Locate the cell with the specified text and output its (X, Y) center coordinate. 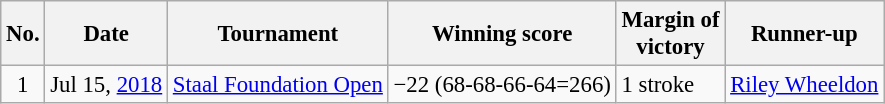
Margin ofvictory (670, 34)
Staal Foundation Open (278, 85)
Riley Wheeldon (804, 85)
Winning score (502, 34)
1 stroke (670, 85)
No. (23, 34)
Date (106, 34)
−22 (68-68-66-64=266) (502, 85)
Tournament (278, 34)
Runner-up (804, 34)
Jul 15, 2018 (106, 85)
1 (23, 85)
